Search for the cell housing the specified text and yield its (x, y) center coordinate. 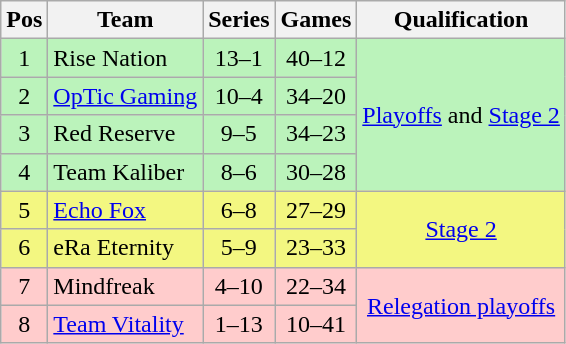
34–23 (316, 134)
Playoffs and Stage 2 (462, 115)
27–29 (316, 210)
23–33 (316, 248)
Team Kaliber (126, 172)
10–4 (239, 96)
Rise Nation (126, 58)
4–10 (239, 286)
Team Vitality (126, 324)
4 (24, 172)
1 (24, 58)
40–12 (316, 58)
3 (24, 134)
Series (239, 20)
eRa Eternity (126, 248)
Qualification (462, 20)
Stage 2 (462, 229)
7 (24, 286)
Echo Fox (126, 210)
8–6 (239, 172)
Relegation playoffs (462, 305)
34–20 (316, 96)
8 (24, 324)
Mindfreak (126, 286)
22–34 (316, 286)
5 (24, 210)
1–13 (239, 324)
6 (24, 248)
2 (24, 96)
OpTic Gaming (126, 96)
9–5 (239, 134)
6–8 (239, 210)
Games (316, 20)
13–1 (239, 58)
Pos (24, 20)
Team (126, 20)
5–9 (239, 248)
10–41 (316, 324)
30–28 (316, 172)
Red Reserve (126, 134)
